Return the [X, Y] coordinate for the center point of the cell that contains the specified text.  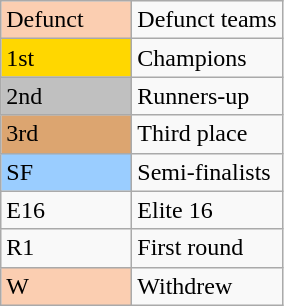
First round [207, 248]
SF [66, 172]
E16 [66, 210]
Defunct [66, 20]
3rd [66, 134]
Champions [207, 58]
W [66, 286]
Runners-up [207, 96]
Withdrew [207, 286]
Third place [207, 134]
1st [66, 58]
R1 [66, 248]
Defunct teams [207, 20]
Elite 16 [207, 210]
Semi-finalists [207, 172]
2nd [66, 96]
